Extract the [x, y] coordinate from the center of the cell holding the provided text.  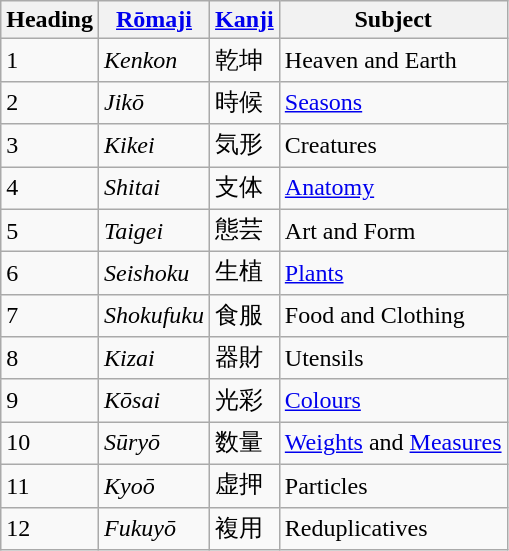
Seasons [393, 102]
Heading [50, 20]
Rōmaji [154, 20]
Kizai [154, 358]
Shokufuku [154, 316]
6 [50, 274]
態芸 [245, 230]
4 [50, 188]
Subject [393, 20]
3 [50, 146]
Heaven and Earth [393, 60]
Plants [393, 274]
Kanji [245, 20]
Art and Form [393, 230]
Seishoku [154, 274]
器財 [245, 358]
複用 [245, 528]
Jikō [154, 102]
光彩 [245, 400]
1 [50, 60]
Shitai [154, 188]
9 [50, 400]
2 [50, 102]
Reduplicatives [393, 528]
Weights and Measures [393, 444]
Kikei [154, 146]
生植 [245, 274]
Food and Clothing [393, 316]
時候 [245, 102]
Colours [393, 400]
Sūryō [154, 444]
数量 [245, 444]
12 [50, 528]
乾坤 [245, 60]
食服 [245, 316]
Particles [393, 486]
11 [50, 486]
気形 [245, 146]
Creatures [393, 146]
Taigei [154, 230]
Kenkon [154, 60]
Anatomy [393, 188]
8 [50, 358]
5 [50, 230]
支体 [245, 188]
Utensils [393, 358]
Fukuyō [154, 528]
Kōsai [154, 400]
10 [50, 444]
虚押 [245, 486]
Kyoō [154, 486]
7 [50, 316]
